Locate the cell with the specified text and output its [x, y] center coordinate. 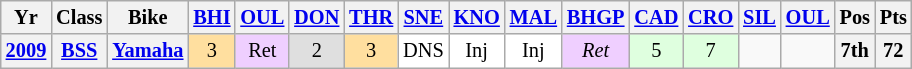
Bike [148, 17]
Class [79, 17]
Pts [894, 17]
SIL [760, 17]
Yr [26, 17]
THR [371, 17]
Pos [855, 17]
7th [855, 51]
CRO [710, 17]
Yamaha [148, 51]
2009 [26, 51]
72 [894, 51]
KNO [477, 17]
5 [656, 51]
CAD [656, 17]
BHGP [596, 17]
7 [710, 51]
MAL [534, 17]
SNE [423, 17]
BSS [79, 51]
DON [316, 17]
BHI [212, 17]
2 [316, 51]
DNS [423, 51]
